Pinpoint the cell where the given text exists, returning its [x, y] midpoint coordinate. 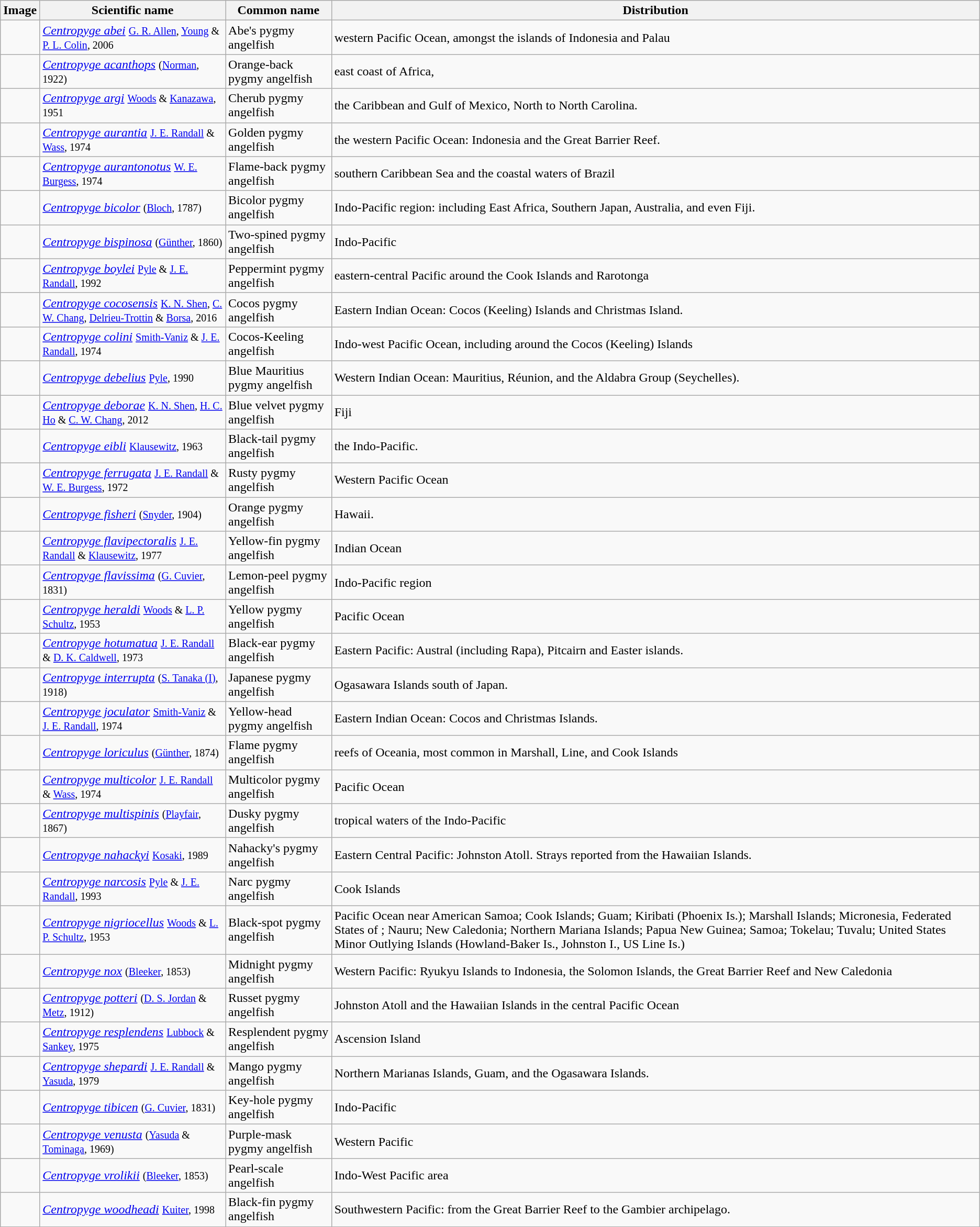
Blue Mauritius pygmy angelfish [279, 378]
Abe's pygmy angelfish [279, 38]
Key-hole pygmy angelfish [279, 1108]
western Pacific Ocean, amongst the islands of Indonesia and Palau [655, 38]
Northern Marianas Islands, Guam, and the Ogasawara Islands. [655, 1073]
Cook Islands [655, 889]
Orange pygmy angelfish [279, 514]
reefs of Oceania, most common in Marshall, Line, and Cook Islands [655, 753]
Centropyge aurantonotus W. E. Burgess, 1974 [133, 174]
Rusty pygmy angelfish [279, 481]
Blue velvet pygmy angelfish [279, 411]
Centropyge deborae K. N. Shen, H. C. Ho & C. W. Chang, 2012 [133, 411]
Two-spined pygmy angelfish [279, 242]
Peppermint pygmy angelfish [279, 275]
Centropyge eibli Klausewitz, 1963 [133, 446]
Fiji [655, 411]
the Indo-Pacific. [655, 446]
Black-ear pygmy angelfish [279, 650]
Bicolor pygmy angelfish [279, 207]
Distribution [655, 10]
Eastern Central Pacific: Johnston Atoll. Strays reported from the Hawaiian Islands. [655, 854]
Russet pygmy angelfish [279, 1005]
Hawaii. [655, 514]
Centropyge abei G. R. Allen, Young & P. L. Colin, 2006 [133, 38]
Centropyge fisheri (Snyder, 1904) [133, 514]
Yellow-head pygmy angelfish [279, 718]
Cocos-Keeling angelfish [279, 343]
the Caribbean and Gulf of Mexico, North to North Carolina. [655, 106]
Yellow pygmy angelfish [279, 617]
southern Caribbean Sea and the coastal waters of Brazil [655, 174]
Centropyge argi Woods & Kanazawa, 1951 [133, 106]
Centropyge nahackyi Kosaki, 1989 [133, 854]
Multicolor pygmy angelfish [279, 786]
Centropyge aurantia J. E. Randall & Wass, 1974 [133, 139]
Centropyge tibicen (G. Cuvier, 1831) [133, 1108]
Centropyge joculator Smith-Vaniz & J. E. Randall, 1974 [133, 718]
the western Pacific Ocean: Indonesia and the Great Barrier Reef. [655, 139]
Dusky pygmy angelfish [279, 821]
Indo-west Pacific Ocean, including around the Cocos (Keeling) Islands [655, 343]
Centropyge colini Smith-Vaniz & J. E. Randall, 1974 [133, 343]
Centropyge acanthops (Norman, 1922) [133, 71]
Southwestern Pacific: from the Great Barrier Reef to the Gambier archipelago. [655, 1209]
Pearl-scale angelfish [279, 1176]
Centropyge multicolor J. E. Randall & Wass, 1974 [133, 786]
Ascension Island [655, 1040]
Flame-back pygmy angelfish [279, 174]
Japanese pygmy angelfish [279, 685]
Black-tail pygmy angelfish [279, 446]
Centropyge nox (Bleeker, 1853) [133, 971]
Common name [279, 10]
Golden pygmy angelfish [279, 139]
Western Indian Ocean: Mauritius, Réunion, and the Aldabra Group (Seychelles). [655, 378]
Centropyge boylei Pyle & J. E. Randall, 1992 [133, 275]
Indo-Pacific region: including East Africa, Southern Japan, Australia, and even Fiji. [655, 207]
Cocos pygmy angelfish [279, 310]
Centropyge heraldi Woods & L. P. Schultz, 1953 [133, 617]
Midnight pygmy angelfish [279, 971]
Lemon-peel pygmy angelfish [279, 582]
Centropyge bispinosa (Günther, 1860) [133, 242]
Scientific name [133, 10]
Western Pacific [655, 1141]
Eastern Indian Ocean: Cocos (Keeling) Islands and Christmas Island. [655, 310]
Indo-Pacific region [655, 582]
Black-spot pygmy angelfish [279, 930]
Image [20, 10]
Centropyge nigriocellus Woods & L. P. Schultz, 1953 [133, 930]
Centropyge hotumatua J. E. Randall & D. K. Caldwell, 1973 [133, 650]
east coast of Africa, [655, 71]
Centropyge woodheadi Kuiter, 1998 [133, 1209]
Centropyge shepardi J. E. Randall & Yasuda, 1979 [133, 1073]
Cherub pygmy angelfish [279, 106]
Centropyge flavissima (G. Cuvier, 1831) [133, 582]
Mango pygmy angelfish [279, 1073]
Eastern Indian Ocean: Cocos and Christmas Islands. [655, 718]
Western Pacific Ocean [655, 481]
Western Pacific: Ryukyu Islands to Indonesia, the Solomon Islands, the Great Barrier Reef and New Caledonia [655, 971]
Centropyge multispinis (Playfair, 1867) [133, 821]
Nahacky's pygmy angelfish [279, 854]
Centropyge vrolikii (Bleeker, 1853) [133, 1176]
Centropyge interrupta (S. Tanaka (I), 1918) [133, 685]
Indian Ocean [655, 549]
Centropyge venusta (Yasuda & Tominaga, 1969) [133, 1141]
eastern-central Pacific around the Cook Islands and Rarotonga [655, 275]
Centropyge debelius Pyle, 1990 [133, 378]
Centropyge potteri (D. S. Jordan & Metz, 1912) [133, 1005]
Centropyge flavipectoralis J. E. Randall & Klausewitz, 1977 [133, 549]
Black-fin pygmy angelfish [279, 1209]
Centropyge ferrugata J. E. Randall & W. E. Burgess, 1972 [133, 481]
Purple-mask pygmy angelfish [279, 1141]
Orange-back pygmy angelfish [279, 71]
Centropyge resplendens Lubbock & Sankey, 1975 [133, 1040]
tropical waters of the Indo-Pacific [655, 821]
Flame pygmy angelfish [279, 753]
Indo-West Pacific area [655, 1176]
Centropyge loriculus (Günther, 1874) [133, 753]
Narc pygmy angelfish [279, 889]
Johnston Atoll and the Hawaiian Islands in the central Pacific Ocean [655, 1005]
Resplendent pygmy angelfish [279, 1040]
Yellow-fin pygmy angelfish [279, 549]
Centropyge bicolor (Bloch, 1787) [133, 207]
Centropyge narcosis Pyle & J. E. Randall, 1993 [133, 889]
Centropyge cocosensis K. N. Shen, C. W. Chang, Delrieu-Trottin & Borsa, 2016 [133, 310]
Eastern Pacific: Austral (including Rapa), Pitcairn and Easter islands. [655, 650]
Ogasawara Islands south of Japan. [655, 685]
